Output the [x, y] coordinate of the center of the cell containing the given text.  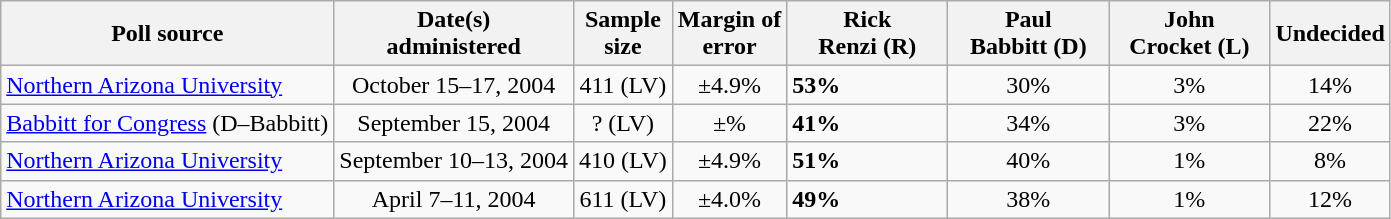
Margin of error [729, 34]
611 (LV) [622, 199]
22% [1330, 123]
PaulBabbitt (D) [1028, 34]
September 10–13, 2004 [454, 161]
53% [868, 85]
30% [1028, 85]
Date(s)administered [454, 34]
34% [1028, 123]
±% [729, 123]
411 (LV) [622, 85]
41% [868, 123]
38% [1028, 199]
JohnCrocket (L) [1190, 34]
410 (LV) [622, 161]
±4.0% [729, 199]
? (LV) [622, 123]
Undecided [1330, 34]
40% [1028, 161]
September 15, 2004 [454, 123]
RickRenzi (R) [868, 34]
Babbitt for Congress (D–Babbitt) [168, 123]
Poll source [168, 34]
49% [868, 199]
14% [1330, 85]
October 15–17, 2004 [454, 85]
Samplesize [622, 34]
April 7–11, 2004 [454, 199]
12% [1330, 199]
51% [868, 161]
8% [1330, 161]
